Output the [X, Y] coordinate of the center of the cell containing the given text.  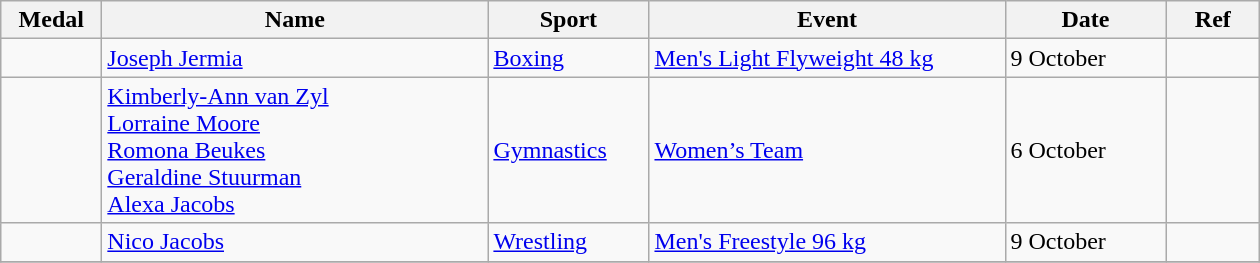
Kimberly-Ann van ZylLorraine MooreRomona BeukesGeraldine StuurmanAlexa Jacobs [295, 150]
Event [827, 20]
Medal [52, 20]
Sport [568, 20]
Women’s Team [827, 150]
Gymnastics [568, 150]
Ref [1213, 20]
Joseph Jermia [295, 58]
Nico Jacobs [295, 242]
Wrestling [568, 242]
Date [1086, 20]
Men's Freestyle 96 kg [827, 242]
6 October [1086, 150]
Boxing [568, 58]
Name [295, 20]
Men's Light Flyweight 48 kg [827, 58]
